Detect which cell encompasses the target text, then output its (x, y) center coordinate. 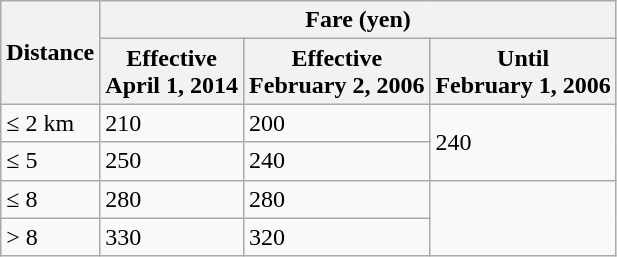
≤ 5 (50, 161)
≤ 8 (50, 199)
> 8 (50, 237)
Fare (yen) (358, 20)
210 (172, 123)
UntilFebruary 1, 2006 (523, 72)
200 (337, 123)
250 (172, 161)
EffectiveFebruary 2, 2006 (337, 72)
330 (172, 237)
EffectiveApril 1, 2014 (172, 72)
≤ 2 km (50, 123)
Distance (50, 52)
320 (337, 237)
